Find where the given text appears and provide that cell's center as (X, Y) coordinate. 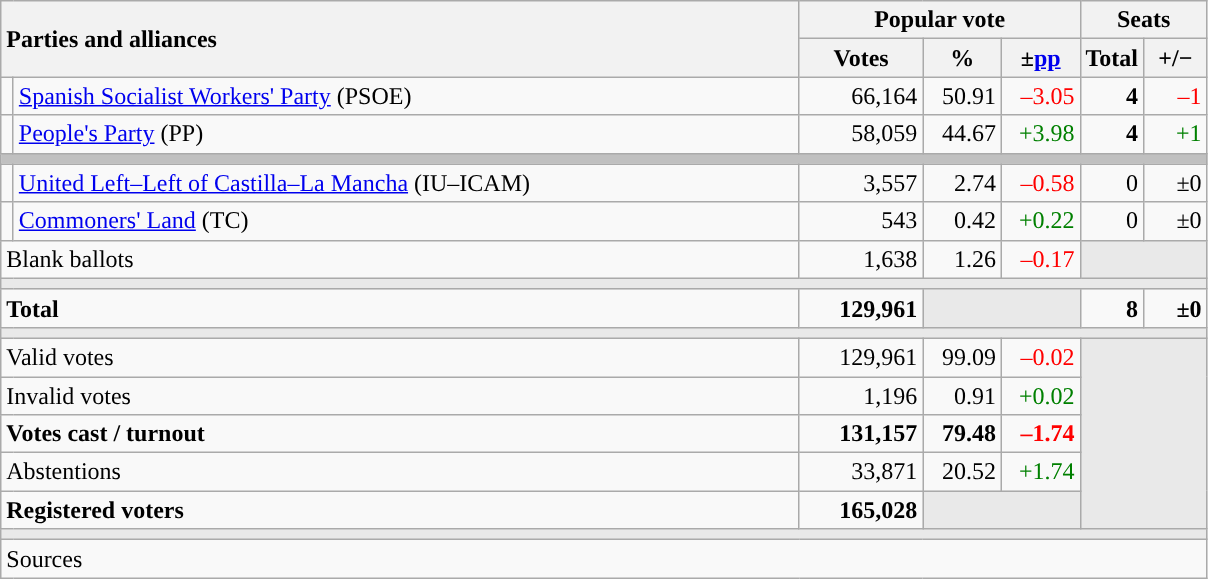
0.91 (962, 395)
Valid votes (400, 357)
Votes cast / turnout (400, 434)
Popular vote (940, 20)
99.09 (962, 357)
Registered voters (400, 510)
People's Party (PP) (406, 134)
+0.02 (1040, 395)
165,028 (861, 510)
79.48 (962, 434)
–3.05 (1040, 96)
Seats (1144, 20)
1.26 (962, 259)
543 (861, 221)
131,157 (861, 434)
+1.74 (1040, 472)
3,557 (861, 183)
Votes (861, 58)
+1 (1176, 134)
2.74 (962, 183)
8 (1112, 308)
Invalid votes (400, 395)
Parties and alliances (400, 39)
United Left–Left of Castilla–La Mancha (IU–ICAM) (406, 183)
–0.02 (1040, 357)
20.52 (962, 472)
0.42 (962, 221)
1,638 (861, 259)
58,059 (861, 134)
–1 (1176, 96)
±pp (1040, 58)
Blank ballots (400, 259)
50.91 (962, 96)
% (962, 58)
33,871 (861, 472)
Abstentions (400, 472)
–1.74 (1040, 434)
1,196 (861, 395)
+3.98 (1040, 134)
44.67 (962, 134)
66,164 (861, 96)
+0.22 (1040, 221)
+/− (1176, 58)
Commoners' Land (TC) (406, 221)
Spanish Socialist Workers' Party (PSOE) (406, 96)
Sources (604, 559)
–0.17 (1040, 259)
–0.58 (1040, 183)
